Extract the (x, y) coordinate from the center of the cell holding the provided text.  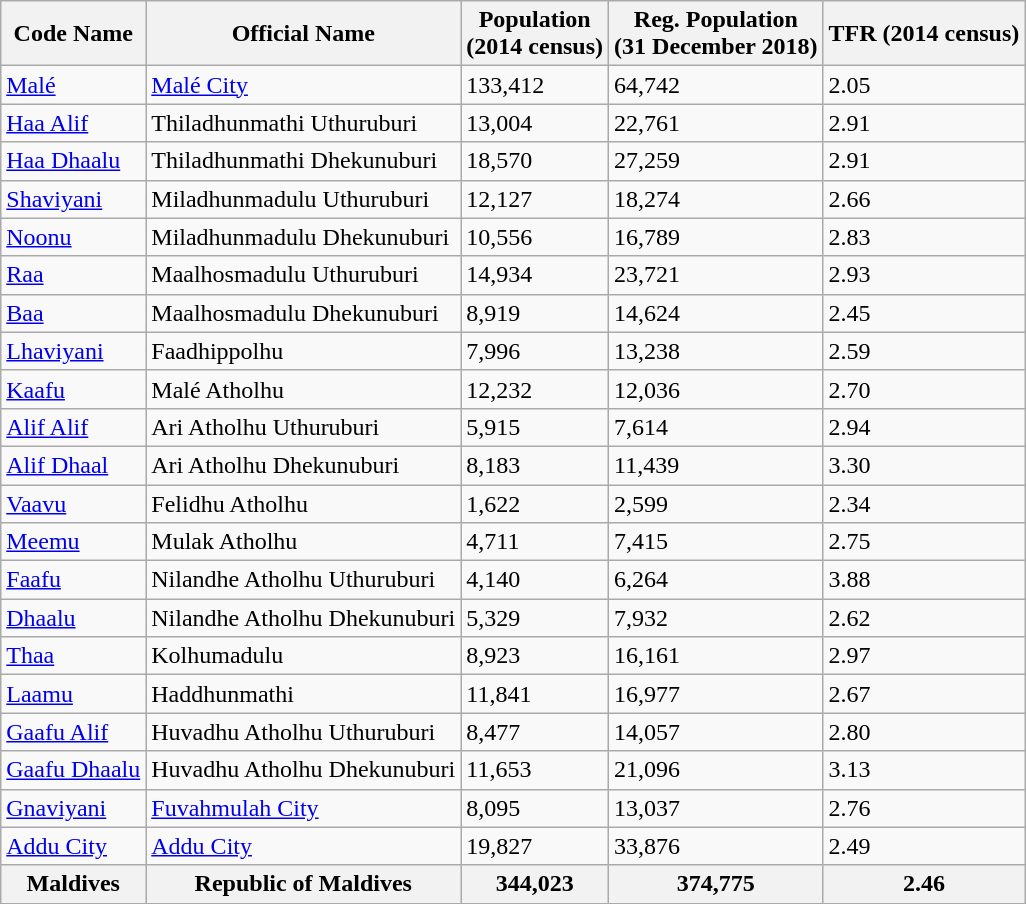
2.97 (924, 656)
16,161 (716, 656)
13,238 (716, 351)
Reg. Population (31 December 2018) (716, 34)
11,439 (716, 465)
23,721 (716, 275)
Fuvahmulah City (304, 808)
Haa Dhaalu (74, 161)
4,140 (535, 580)
Faafu (74, 580)
Thiladhunmathi Uthuruburi (304, 123)
7,996 (535, 351)
344,023 (535, 884)
27,259 (716, 161)
2.46 (924, 884)
Felidhu Atholhu (304, 503)
2.34 (924, 503)
Malé Atholhu (304, 389)
1,622 (535, 503)
Ari Atholhu Uthuruburi (304, 427)
Shaviyani (74, 199)
374,775 (716, 884)
2.70 (924, 389)
12,232 (535, 389)
7,614 (716, 427)
2.49 (924, 846)
Population (2014 census) (535, 34)
3.88 (924, 580)
Maalhosmadulu Uthuruburi (304, 275)
3.30 (924, 465)
16,977 (716, 694)
2.75 (924, 542)
2.76 (924, 808)
12,036 (716, 389)
TFR (2014 census) (924, 34)
Kolhumadulu (304, 656)
Dhaalu (74, 618)
8,095 (535, 808)
Thaa (74, 656)
14,934 (535, 275)
2.66 (924, 199)
Kaafu (74, 389)
Raa (74, 275)
Thiladhunmathi Dhekunuburi (304, 161)
Gaafu Alif (74, 732)
18,274 (716, 199)
Haa Alif (74, 123)
11,841 (535, 694)
Meemu (74, 542)
2.59 (924, 351)
Vaavu (74, 503)
Code Name (74, 34)
4,711 (535, 542)
7,932 (716, 618)
Official Name (304, 34)
7,415 (716, 542)
3.13 (924, 770)
2.05 (924, 85)
64,742 (716, 85)
Miladhunmadulu Dhekunuburi (304, 237)
Baa (74, 313)
Haddhunmathi (304, 694)
10,556 (535, 237)
13,037 (716, 808)
Malé City (304, 85)
18,570 (535, 161)
Miladhunmadulu Uthuruburi (304, 199)
19,827 (535, 846)
13,004 (535, 123)
Noonu (74, 237)
8,919 (535, 313)
33,876 (716, 846)
Gnaviyani (74, 808)
Nilandhe Atholhu Uthuruburi (304, 580)
Huvadhu Atholhu Uthuruburi (304, 732)
Maalhosmadulu Dhekunuburi (304, 313)
Maldives (74, 884)
Ari Atholhu Dhekunuburi (304, 465)
Mulak Atholhu (304, 542)
2.83 (924, 237)
2.94 (924, 427)
Republic of Maldives (304, 884)
Nilandhe Atholhu Dhekunuburi (304, 618)
5,329 (535, 618)
Gaafu Dhaalu (74, 770)
8,923 (535, 656)
16,789 (716, 237)
6,264 (716, 580)
Laamu (74, 694)
Faadhippolhu (304, 351)
2.62 (924, 618)
8,477 (535, 732)
Alif Alif (74, 427)
8,183 (535, 465)
21,096 (716, 770)
12,127 (535, 199)
2.45 (924, 313)
Lhaviyani (74, 351)
133,412 (535, 85)
Huvadhu Atholhu Dhekunuburi (304, 770)
2,599 (716, 503)
2.93 (924, 275)
2.80 (924, 732)
11,653 (535, 770)
Alif Dhaal (74, 465)
14,624 (716, 313)
22,761 (716, 123)
5,915 (535, 427)
14,057 (716, 732)
2.67 (924, 694)
Malé (74, 85)
